Capture the cell that displays the provided text and extract its (X, Y) central coordinate. 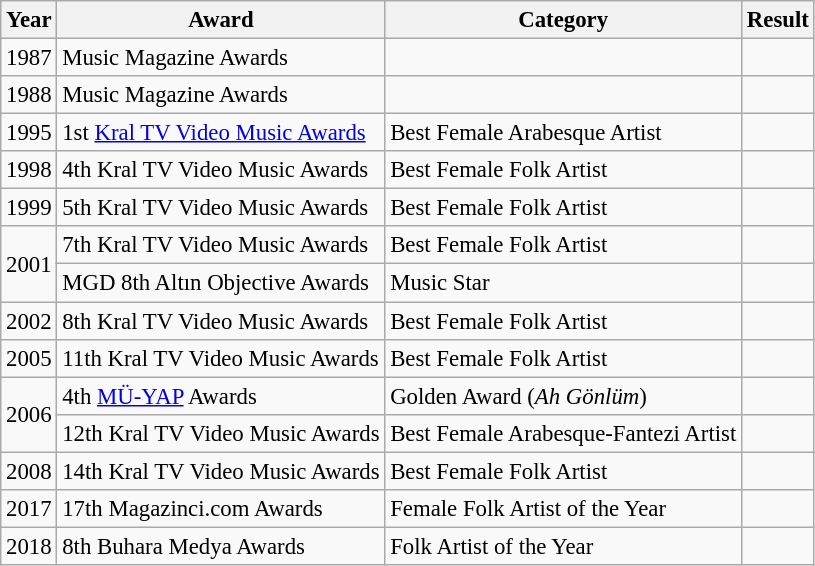
Folk Artist of the Year (564, 546)
4th MÜ-YAP Awards (221, 396)
1988 (29, 95)
2001 (29, 264)
Best Female Arabesque-Fantezi Artist (564, 433)
2017 (29, 509)
MGD 8th Altın Objective Awards (221, 283)
Result (778, 20)
2008 (29, 471)
8th Kral TV Video Music Awards (221, 321)
1987 (29, 58)
2005 (29, 358)
2006 (29, 414)
7th Kral TV Video Music Awards (221, 245)
1999 (29, 208)
Best Female Arabesque Artist (564, 133)
14th Kral TV Video Music Awards (221, 471)
1998 (29, 170)
Female Folk Artist of the Year (564, 509)
5th Kral TV Video Music Awards (221, 208)
8th Buhara Medya Awards (221, 546)
12th Kral TV Video Music Awards (221, 433)
Category (564, 20)
1st Kral TV Video Music Awards (221, 133)
11th Kral TV Video Music Awards (221, 358)
Award (221, 20)
Golden Award (Ah Gönlüm) (564, 396)
2002 (29, 321)
17th Magazinci.com Awards (221, 509)
Music Star (564, 283)
4th Kral TV Video Music Awards (221, 170)
Year (29, 20)
2018 (29, 546)
1995 (29, 133)
